Identify which cell holds the provided text, then report its (X, Y) central coordinate. 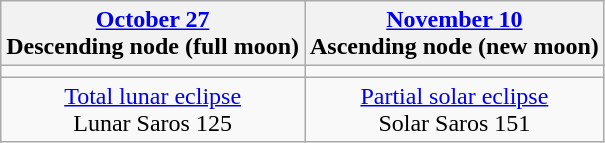
Total lunar eclipseLunar Saros 125 (153, 110)
October 27Descending node (full moon) (153, 34)
Partial solar eclipseSolar Saros 151 (454, 110)
November 10Ascending node (new moon) (454, 34)
